Scan for the cell matching the given text and deliver its (X, Y) coordinate at center. 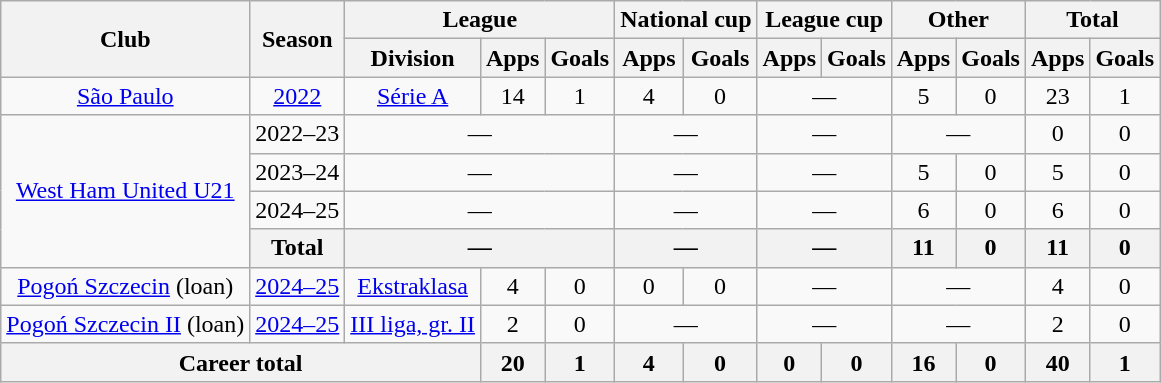
2022–23 (298, 134)
23 (1057, 96)
Pogoń Szczecin II (loan) (126, 324)
Pogoń Szczecin (loan) (126, 286)
League (480, 20)
National cup (686, 20)
League cup (824, 20)
2023–24 (298, 172)
2022 (298, 96)
Other (958, 20)
16 (923, 362)
São Paulo (126, 96)
Career total (241, 362)
Division (413, 58)
14 (512, 96)
West Ham United U21 (126, 191)
Club (126, 39)
III liga, gr. II (413, 324)
Ekstraklasa (413, 286)
20 (512, 362)
Série A (413, 96)
Season (298, 39)
40 (1057, 362)
